Find where the given text appears and provide that cell's center as [X, Y] coordinate. 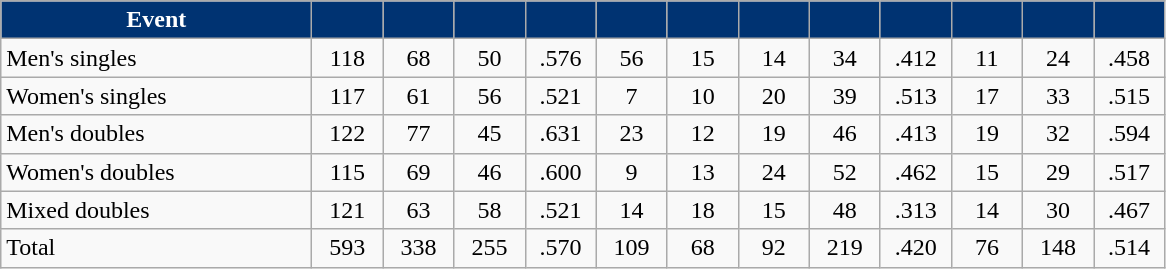
Event [156, 20]
58 [490, 210]
255 [490, 248]
11 [986, 58]
.514 [1130, 248]
115 [348, 172]
.515 [1130, 96]
Women's doubles [156, 172]
.594 [1130, 134]
.467 [1130, 210]
593 [348, 248]
Men's singles [156, 58]
13 [702, 172]
77 [418, 134]
.313 [916, 210]
.412 [916, 58]
.600 [560, 172]
9 [632, 172]
.570 [560, 248]
Total [156, 248]
.517 [1130, 172]
17 [986, 96]
18 [702, 210]
148 [1058, 248]
92 [774, 248]
23 [632, 134]
.413 [916, 134]
12 [702, 134]
Women's singles [156, 96]
30 [1058, 210]
109 [632, 248]
61 [418, 96]
45 [490, 134]
63 [418, 210]
7 [632, 96]
.631 [560, 134]
219 [844, 248]
10 [702, 96]
121 [348, 210]
.576 [560, 58]
Mixed doubles [156, 210]
50 [490, 58]
69 [418, 172]
Men's doubles [156, 134]
33 [1058, 96]
122 [348, 134]
117 [348, 96]
29 [1058, 172]
48 [844, 210]
39 [844, 96]
.462 [916, 172]
.458 [1130, 58]
118 [348, 58]
32 [1058, 134]
338 [418, 248]
.513 [916, 96]
76 [986, 248]
34 [844, 58]
.420 [916, 248]
20 [774, 96]
52 [844, 172]
